Return [X, Y] of the center of cell containing provided text 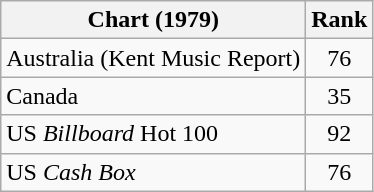
35 [340, 96]
US Cash Box [154, 172]
Canada [154, 96]
92 [340, 134]
Rank [340, 20]
US Billboard Hot 100 [154, 134]
Australia (Kent Music Report) [154, 58]
Chart (1979) [154, 20]
